Pinpoint the cell where the given text exists, returning its (x, y) midpoint coordinate. 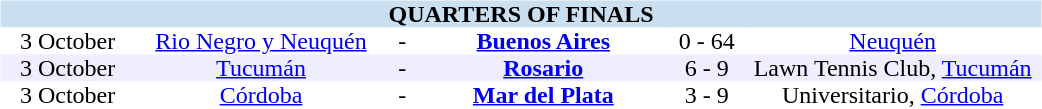
Neuquén (893, 42)
Rio Negro y Neuquén (262, 42)
Buenos Aires (544, 42)
Lawn Tennis Club, Tucumán (893, 68)
3 - 9 (707, 96)
Córdoba (262, 96)
Rosario (544, 68)
Tucumán (262, 68)
Universitario, Córdoba (893, 96)
6 - 9 (707, 68)
QUARTERS OF FINALS (520, 14)
Mar del Plata (544, 96)
0 - 64 (707, 42)
